Pinpoint the cell where the given text exists, returning its (X, Y) midpoint coordinate. 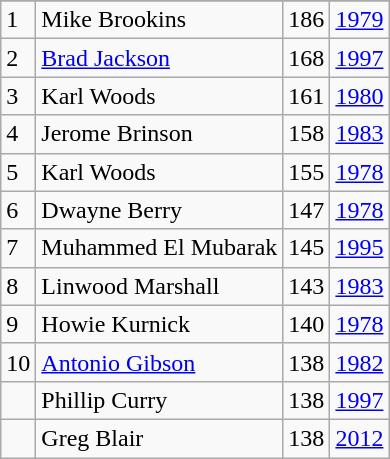
Brad Jackson (160, 58)
2 (18, 58)
158 (306, 134)
Howie Kurnick (160, 324)
8 (18, 286)
3 (18, 96)
10 (18, 362)
2012 (360, 438)
Greg Blair (160, 438)
161 (306, 96)
140 (306, 324)
Jerome Brinson (160, 134)
Antonio Gibson (160, 362)
Phillip Curry (160, 400)
1995 (360, 248)
145 (306, 248)
1979 (360, 20)
143 (306, 286)
147 (306, 210)
1 (18, 20)
186 (306, 20)
Linwood Marshall (160, 286)
Muhammed El Mubarak (160, 248)
9 (18, 324)
Dwayne Berry (160, 210)
7 (18, 248)
1982 (360, 362)
168 (306, 58)
4 (18, 134)
155 (306, 172)
1980 (360, 96)
Mike Brookins (160, 20)
6 (18, 210)
5 (18, 172)
